Detect which cell encompasses the target text, then output its (X, Y) center coordinate. 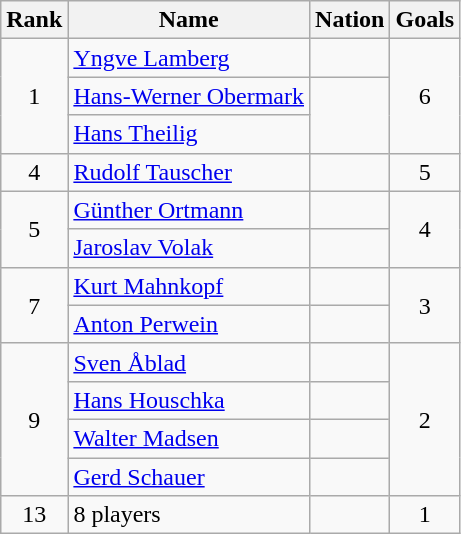
Walter Madsen (189, 438)
Jaroslav Volak (189, 248)
3 (425, 305)
6 (425, 96)
Name (189, 20)
9 (34, 419)
Sven Åblad (189, 362)
Anton Perwein (189, 324)
7 (34, 305)
Nation (350, 20)
Rudolf Tauscher (189, 172)
8 players (189, 515)
Goals (425, 20)
Yngve Lamberg (189, 58)
Kurt Mahnkopf (189, 286)
Hans Theilig (189, 134)
Günther Ortmann (189, 210)
Hans-Werner Obermark (189, 96)
Rank (34, 20)
2 (425, 419)
Hans Houschka (189, 400)
Gerd Schauer (189, 477)
13 (34, 515)
